Locate the cell with the specified text and output its [x, y] center coordinate. 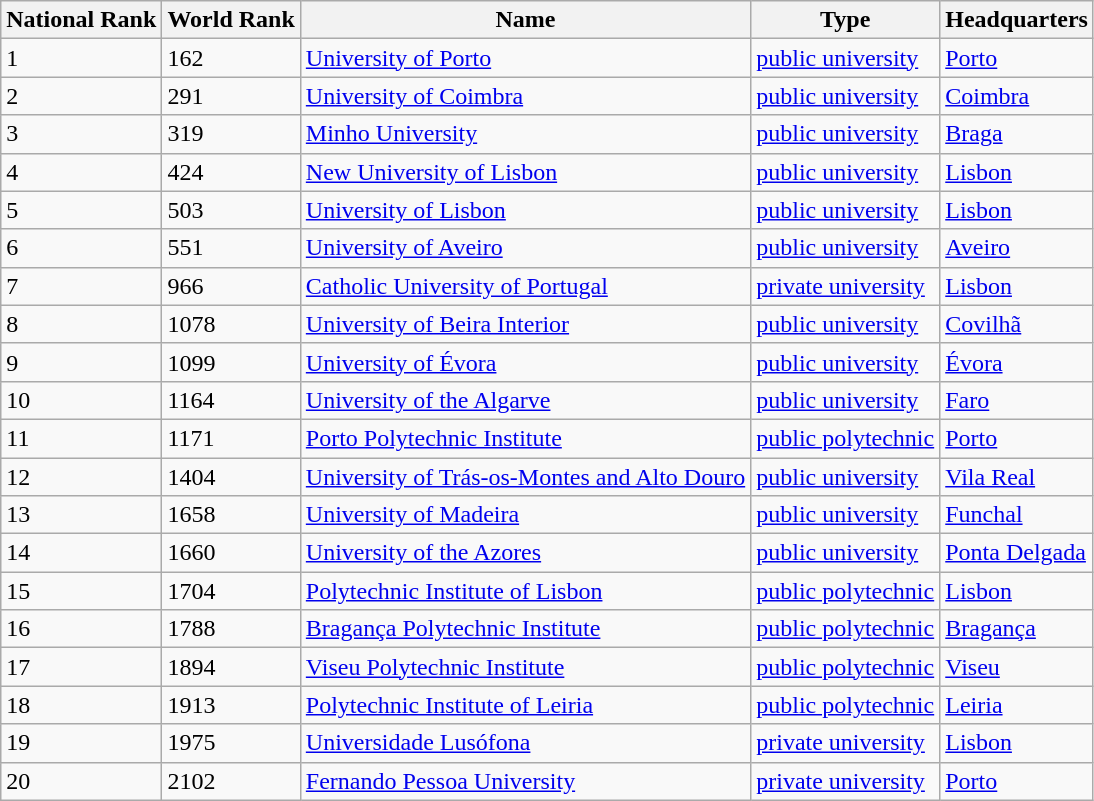
15 [82, 591]
Fernando Pessoa University [525, 781]
University of Trás-os-Montes and Alto Douro [525, 477]
1404 [231, 477]
1788 [231, 629]
4 [82, 172]
University of the Azores [525, 553]
Viseu [1017, 667]
Minho University [525, 134]
University of Beira Interior [525, 324]
7 [82, 286]
University of Coimbra [525, 96]
12 [82, 477]
19 [82, 743]
University of Aveiro [525, 248]
1 [82, 58]
Évora [1017, 362]
Type [846, 20]
8 [82, 324]
Polytechnic Institute of Leiria [525, 705]
National Rank [82, 20]
1099 [231, 362]
Aveiro [1017, 248]
University of Madeira [525, 515]
1171 [231, 438]
1658 [231, 515]
1704 [231, 591]
Catholic University of Portugal [525, 286]
5 [82, 210]
Polytechnic Institute of Lisbon [525, 591]
503 [231, 210]
1164 [231, 400]
Porto Polytechnic Institute [525, 438]
10 [82, 400]
World Rank [231, 20]
13 [82, 515]
551 [231, 248]
Name [525, 20]
162 [231, 58]
16 [82, 629]
1894 [231, 667]
18 [82, 705]
Braga [1017, 134]
1660 [231, 553]
20 [82, 781]
424 [231, 172]
University of the Algarve [525, 400]
University of Porto [525, 58]
Ponta Delgada [1017, 553]
Universidade Lusófona [525, 743]
2 [82, 96]
Leiria [1017, 705]
University of Évora [525, 362]
Vila Real [1017, 477]
6 [82, 248]
11 [82, 438]
1078 [231, 324]
Coimbra [1017, 96]
Bragança Polytechnic Institute [525, 629]
Viseu Polytechnic Institute [525, 667]
Bragança [1017, 629]
291 [231, 96]
Headquarters [1017, 20]
9 [82, 362]
Funchal [1017, 515]
New University of Lisbon [525, 172]
3 [82, 134]
14 [82, 553]
2102 [231, 781]
966 [231, 286]
319 [231, 134]
University of Lisbon [525, 210]
Covilhã [1017, 324]
1913 [231, 705]
Faro [1017, 400]
17 [82, 667]
1975 [231, 743]
